Detect which cell encompasses the target text, then output its (x, y) center coordinate. 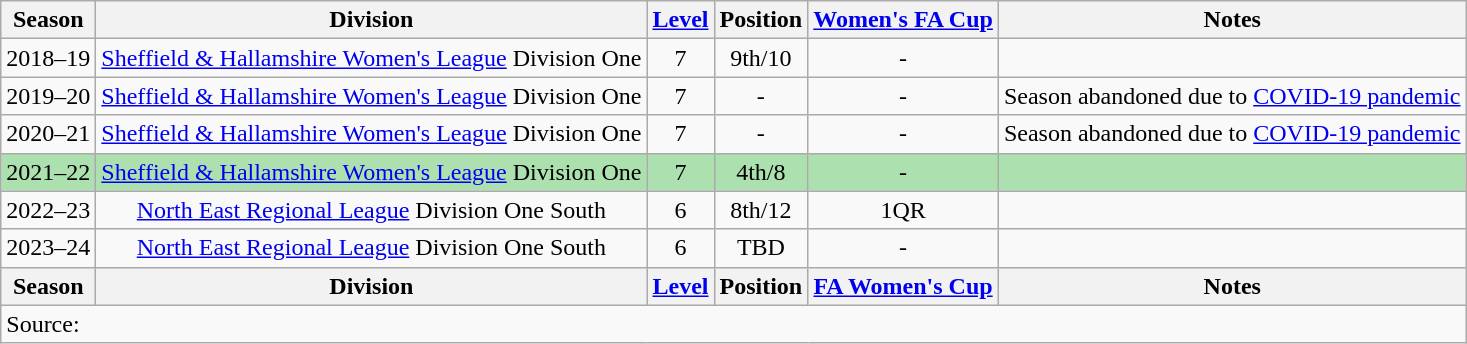
Source: (734, 324)
TBD (761, 248)
8th/12 (761, 210)
2019–20 (48, 96)
2021–22 (48, 172)
2023–24 (48, 248)
4th/8 (761, 172)
2020–21 (48, 134)
FA Women's Cup (904, 286)
Women's FA Cup (904, 20)
1QR (904, 210)
2018–19 (48, 58)
9th/10 (761, 58)
2022–23 (48, 210)
